Capture the cell that displays the provided text and extract its [X, Y] central coordinate. 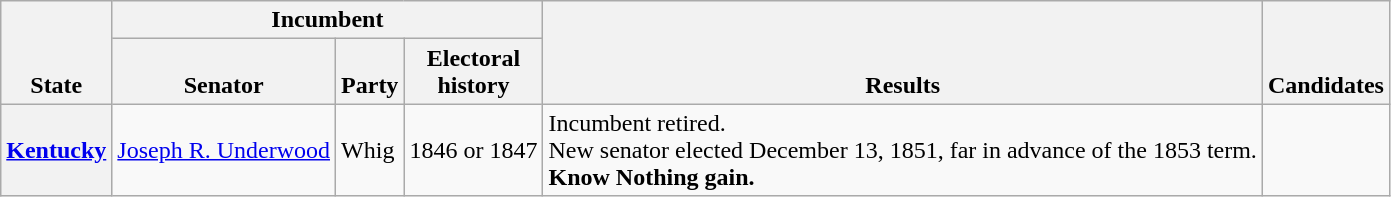
Whig [370, 150]
Results [902, 52]
Joseph R. Underwood [224, 150]
Party [370, 72]
1846 or 1847 [474, 150]
Incumbent [328, 20]
Kentucky [56, 150]
Candidates [1326, 52]
State [56, 52]
Senator [224, 72]
Electoralhistory [474, 72]
Incumbent retired.New senator elected December 13, 1851, far in advance of the 1853 term.Know Nothing gain. [902, 150]
